Detect which cell encompasses the target text, then output its (x, y) center coordinate. 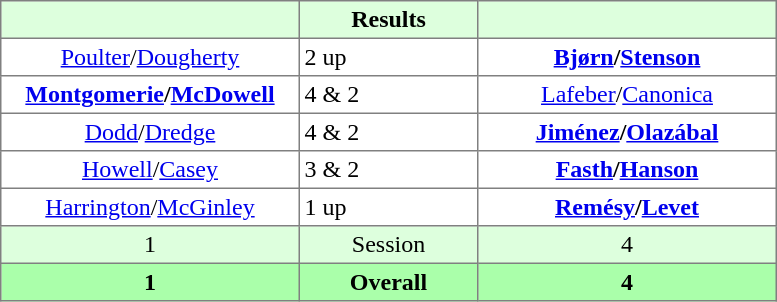
Lafeber/Canonica (627, 95)
1 up (388, 207)
Session (388, 245)
Overall (388, 282)
Poulter/Dougherty (150, 57)
Howell/Casey (150, 170)
Montgomerie/McDowell (150, 95)
Bjørn/Stenson (627, 57)
2 up (388, 57)
Harrington/McGinley (150, 207)
Dodd/Dredge (150, 132)
Fasth/Hanson (627, 170)
Remésy/Levet (627, 207)
Results (388, 20)
Jiménez/Olazábal (627, 132)
3 & 2 (388, 170)
